Capture the cell that displays the provided text and extract its [X, Y] central coordinate. 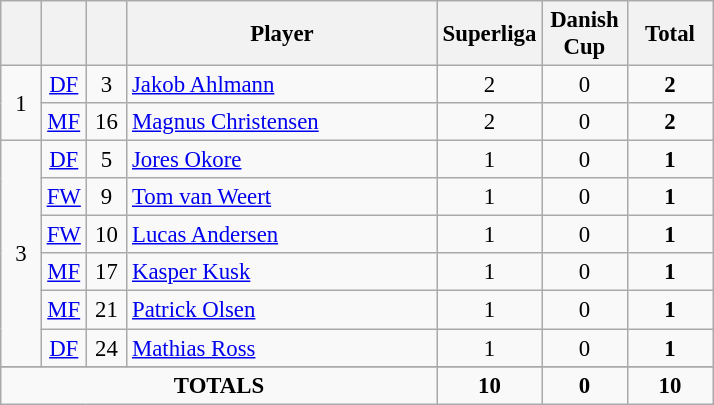
Tom van Weert [282, 197]
9 [106, 197]
Magnus Christensen [282, 122]
21 [106, 310]
TOTALS [220, 385]
Total [670, 34]
Player [282, 34]
Danish Cup [585, 34]
24 [106, 348]
Jakob Ahlmann [282, 85]
Patrick Olsen [282, 310]
Superliga [489, 34]
5 [106, 160]
Lucas Andersen [282, 235]
Mathias Ross [282, 348]
16 [106, 122]
Jores Okore [282, 160]
Kasper Kusk [282, 273]
17 [106, 273]
